Return the [X, Y] coordinate for the center point of the cell that contains the specified text.  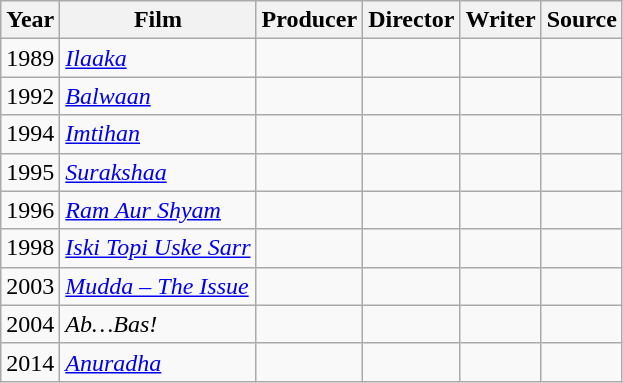
Ram Aur Shyam [158, 210]
Surakshaa [158, 172]
Director [412, 20]
Ilaaka [158, 58]
1992 [30, 96]
1996 [30, 210]
1995 [30, 172]
Year [30, 20]
1994 [30, 134]
Film [158, 20]
Iski Topi Uske Sarr [158, 248]
Balwaan [158, 96]
2003 [30, 286]
Imtihan [158, 134]
Source [582, 20]
Ab…Bas! [158, 324]
Producer [310, 20]
2014 [30, 362]
Anuradha [158, 362]
1989 [30, 58]
Mudda – The Issue [158, 286]
Writer [500, 20]
1998 [30, 248]
2004 [30, 324]
